From the cell containing the given text, extract its center point as (X, Y) coordinate. 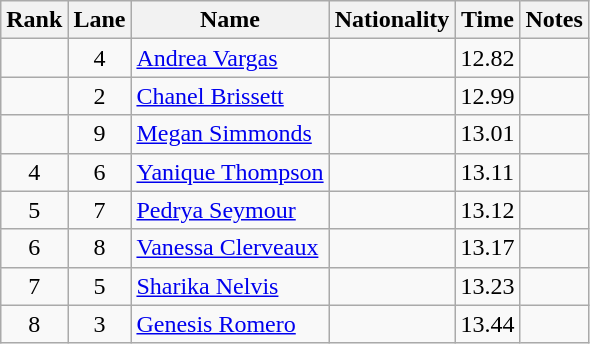
Genesis Romero (230, 324)
Chanel Brissett (230, 96)
3 (100, 324)
9 (100, 134)
13.12 (488, 210)
Rank (34, 20)
2 (100, 96)
Yanique Thompson (230, 172)
13.44 (488, 324)
12.82 (488, 58)
Andrea Vargas (230, 58)
Notes (554, 20)
Time (488, 20)
13.17 (488, 248)
Lane (100, 20)
Nationality (392, 20)
Name (230, 20)
13.11 (488, 172)
13.01 (488, 134)
13.23 (488, 286)
Vanessa Clerveaux (230, 248)
12.99 (488, 96)
Sharika Nelvis (230, 286)
Pedrya Seymour (230, 210)
Megan Simmonds (230, 134)
